Provide the (X, Y) coordinate of the cell's center where the given text is located.  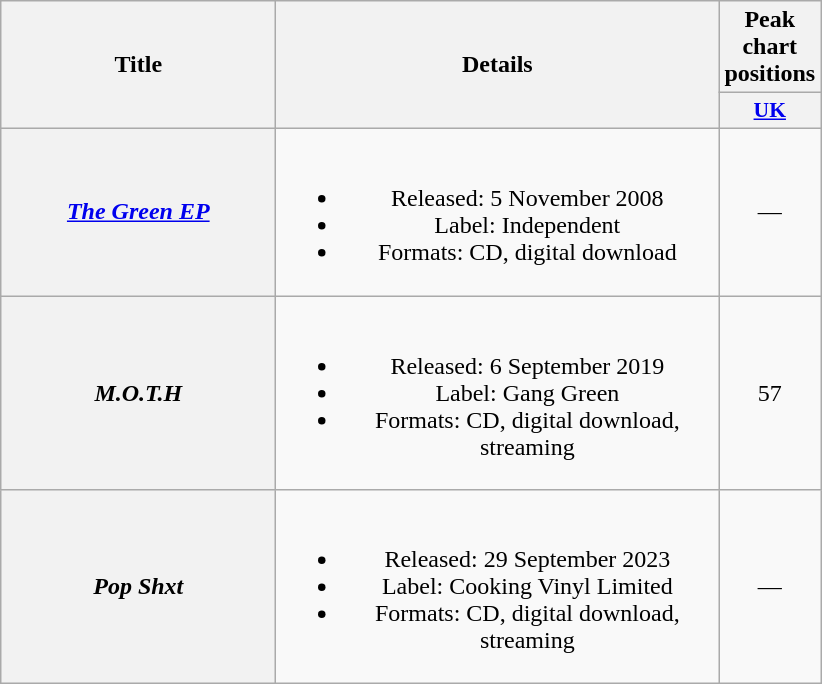
Pop Shxt (138, 587)
The Green EP (138, 212)
57 (770, 393)
Released: 5 November 2008Label: IndependentFormats: CD, digital download (498, 212)
M.O.T.H (138, 393)
Title (138, 65)
Released: 29 September 2023Label: Cooking Vinyl LimitedFormats: CD, digital download, streaming (498, 587)
Details (498, 65)
Released: 6 September 2019Label: Gang GreenFormats: CD, digital download, streaming (498, 393)
Peak chart positions (770, 47)
UK (770, 111)
